Search for the cell housing the specified text and yield its [x, y] center coordinate. 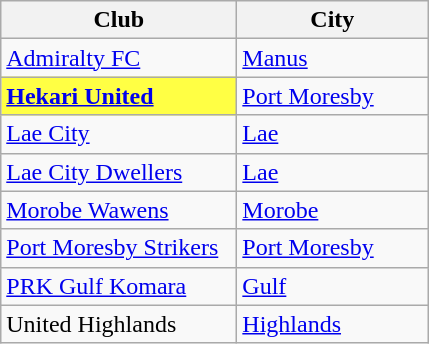
Morobe Wawens [119, 210]
Admiralty FC [119, 58]
Port Moresby Strikers [119, 248]
Club [119, 20]
PRK Gulf Komara [119, 286]
City [332, 20]
Highlands [332, 324]
Lae City [119, 134]
United Highlands [119, 324]
Manus [332, 58]
Gulf [332, 286]
Morobe [332, 210]
Hekari United [119, 96]
Lae City Dwellers [119, 172]
